Locate the cell with the specified text and output its [X, Y] center coordinate. 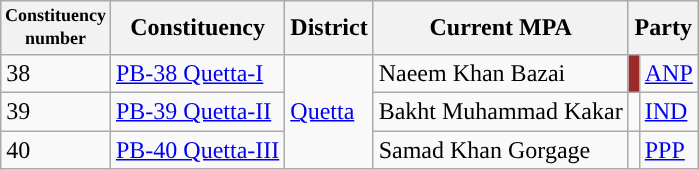
PB-40 Quetta-III [197, 150]
PB-39 Quetta-II [197, 111]
PB-38 Quetta-I [197, 73]
PPP [668, 150]
Samad Khan Gorgage [500, 150]
Current MPA [500, 28]
Constituency [197, 28]
40 [56, 150]
39 [56, 111]
ANP [668, 73]
Naeem Khan Bazai [500, 73]
38 [56, 73]
District [329, 28]
Bakht Muhammad Kakar [500, 111]
Constituency number [56, 28]
Party [663, 28]
Quetta [329, 111]
IND [668, 111]
